Pinpoint the cell where the given text exists, returning its (X, Y) midpoint coordinate. 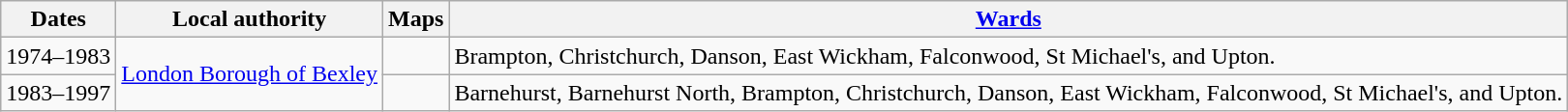
Local authority (250, 19)
Wards (1009, 19)
Brampton, Christchurch, Danson, East Wickham, Falconwood, St Michael's, and Upton. (1009, 56)
1974–1983 (58, 56)
Barnehurst, Barnehurst North, Brampton, Christchurch, Danson, East Wickham, Falconwood, St Michael's, and Upton. (1009, 93)
Dates (58, 19)
London Borough of Bexley (250, 74)
1983–1997 (58, 93)
Maps (416, 19)
